Search for the cell housing the specified text and yield its [x, y] center coordinate. 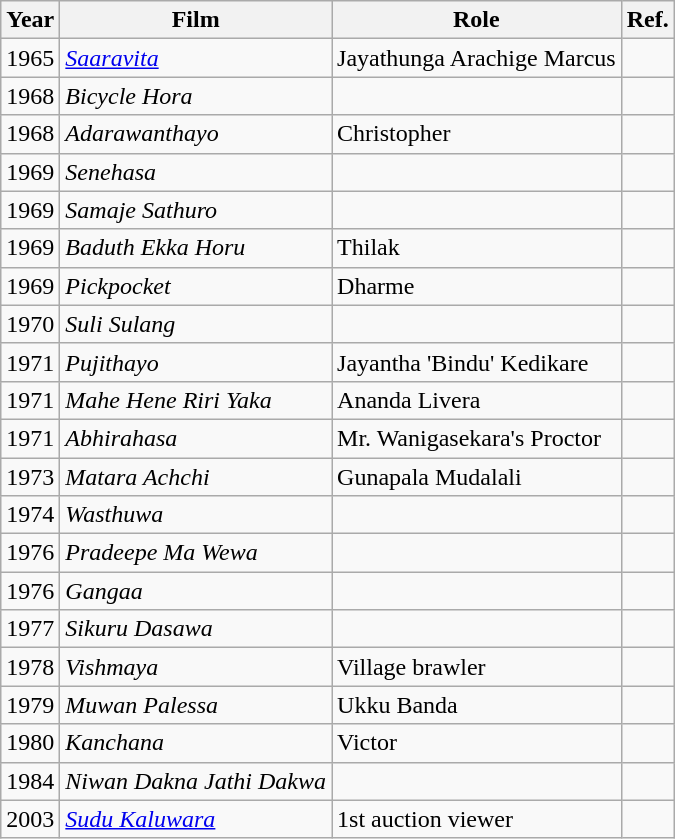
Jayantha 'Bindu' Kedikare [477, 362]
2003 [30, 819]
Ukku Banda [477, 705]
Sikuru Dasawa [196, 629]
Sudu Kaluwara [196, 819]
Mahe Hene Riri Yaka [196, 400]
1977 [30, 629]
1970 [30, 324]
Pradeepe Ma Wewa [196, 553]
1980 [30, 743]
1st auction viewer [477, 819]
Matara Achchi [196, 477]
Christopher [477, 134]
Saaravita [196, 58]
Bicycle Hora [196, 96]
Gunapala Mudalali [477, 477]
1979 [30, 705]
Kanchana [196, 743]
Niwan Dakna Jathi Dakwa [196, 781]
Ananda Livera [477, 400]
Gangaa [196, 591]
Jayathunga Arachige Marcus [477, 58]
Victor [477, 743]
Suli Sulang [196, 324]
Wasthuwa [196, 515]
1973 [30, 477]
Muwan Palessa [196, 705]
Thilak [477, 248]
1974 [30, 515]
Film [196, 20]
Ref. [648, 20]
Year [30, 20]
Village brawler [477, 667]
Dharme [477, 286]
Role [477, 20]
Adarawanthayo [196, 134]
Pickpocket [196, 286]
Abhirahasa [196, 438]
Vishmaya [196, 667]
Baduth Ekka Horu [196, 248]
Senehasa [196, 172]
Mr. Wanigasekara's Proctor [477, 438]
Samaje Sathuro [196, 210]
Pujithayo [196, 362]
1978 [30, 667]
1984 [30, 781]
1965 [30, 58]
